Capture the cell that displays the provided text and extract its [X, Y] central coordinate. 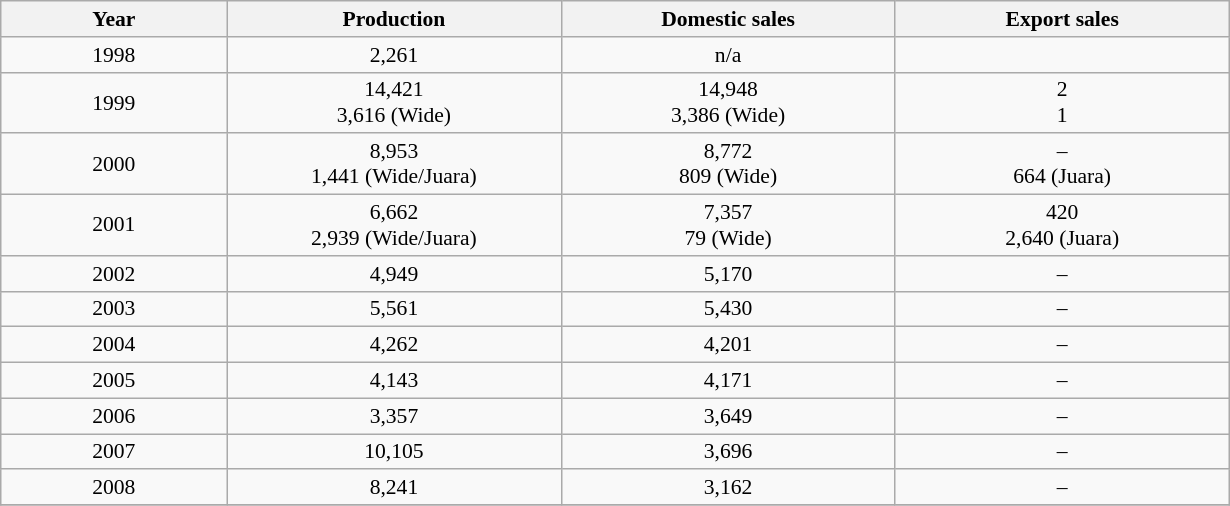
8,9531,441 (Wide/Juara) [394, 164]
4,201 [728, 345]
3,162 [728, 488]
Year [114, 19]
5,561 [394, 309]
8,241 [394, 488]
2004 [114, 345]
8,772809 (Wide) [728, 164]
14,9483,386 (Wide) [728, 102]
2005 [114, 381]
2003 [114, 309]
2,261 [394, 55]
14,4213,616 (Wide) [394, 102]
Export sales [1062, 19]
Production [394, 19]
2000 [114, 164]
7,35779 (Wide) [728, 226]
3,357 [394, 416]
5,170 [728, 274]
6,6622,939 (Wide/Juara) [394, 226]
1998 [114, 55]
5,430 [728, 309]
–664 (Juara) [1062, 164]
4202,640 (Juara) [1062, 226]
3,649 [728, 416]
n/a [728, 55]
4,171 [728, 381]
3,696 [728, 452]
10,105 [394, 452]
2001 [114, 226]
4,262 [394, 345]
21 [1062, 102]
4,949 [394, 274]
2007 [114, 452]
2008 [114, 488]
2006 [114, 416]
4,143 [394, 381]
Domestic sales [728, 19]
1999 [114, 102]
2002 [114, 274]
